Output the (X, Y) coordinate of the center of the cell containing the given text.  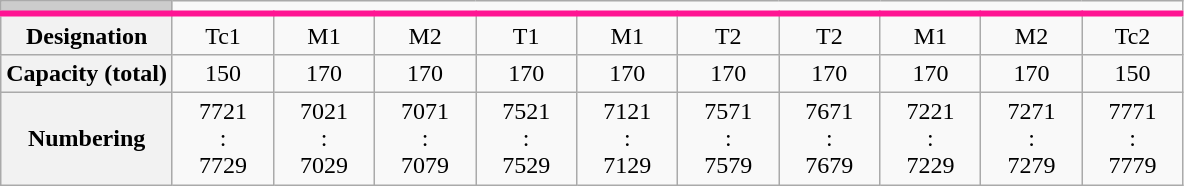
Tc1 (222, 34)
7721:7729 (222, 138)
Capacity (total) (87, 73)
Tc2 (1132, 34)
7271:7279 (1032, 138)
Designation (87, 34)
Numbering (87, 138)
7571:7579 (728, 138)
7071:7079 (426, 138)
7771:7779 (1132, 138)
7021:7029 (324, 138)
7521:7529 (526, 138)
T1 (526, 34)
7121:7129 (628, 138)
7671:7679 (830, 138)
7221:7229 (930, 138)
